Pinpoint the cell where the given text exists, returning its [x, y] midpoint coordinate. 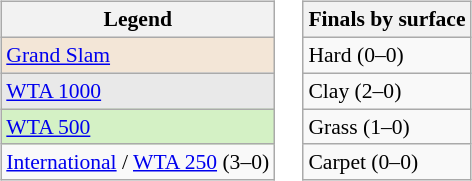
Clay (2–0) [386, 91]
International / WTA 250 (3–0) [138, 162]
Grand Slam [138, 55]
Legend [138, 20]
Hard (0–0) [386, 55]
WTA 500 [138, 127]
Finals by surface [386, 20]
WTA 1000 [138, 91]
Grass (1–0) [386, 127]
Carpet (0–0) [386, 162]
